Locate the cell with the specified text and output its [X, Y] center coordinate. 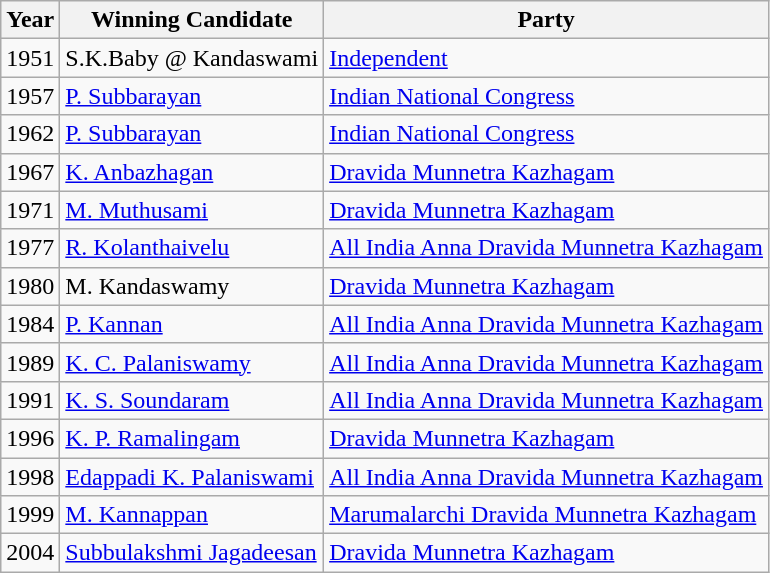
Party [546, 20]
K. P. Ramalingam [192, 438]
1971 [30, 210]
1989 [30, 362]
Winning Candidate [192, 20]
1957 [30, 96]
2004 [30, 553]
M. Muthusami [192, 210]
S.K.Baby @ Kandaswami [192, 58]
Independent [546, 58]
P. Kannan [192, 324]
Subbulakshmi Jagadeesan [192, 553]
1999 [30, 515]
1991 [30, 400]
1951 [30, 58]
Edappadi K. Palaniswami [192, 477]
1996 [30, 438]
1984 [30, 324]
Year [30, 20]
R. Kolanthaivelu [192, 248]
1962 [30, 134]
1980 [30, 286]
K. Anbazhagan [192, 172]
1998 [30, 477]
1977 [30, 248]
Marumalarchi Dravida Munnetra Kazhagam [546, 515]
M. Kannappan [192, 515]
K. S. Soundaram [192, 400]
K. C. Palaniswamy [192, 362]
1967 [30, 172]
M. Kandaswamy [192, 286]
